From the cell containing the given text, extract its center point as (X, Y) coordinate. 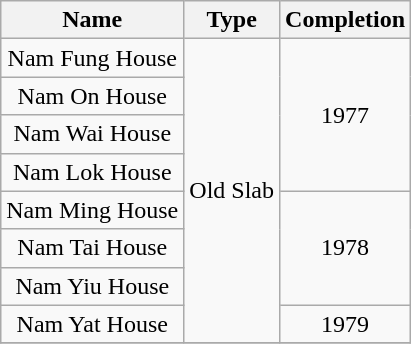
Name (92, 20)
1977 (346, 115)
Nam Wai House (92, 134)
Nam Yiu House (92, 286)
Nam Fung House (92, 58)
Type (232, 20)
1979 (346, 324)
Nam Lok House (92, 172)
Nam Yat House (92, 324)
Completion (346, 20)
Old Slab (232, 191)
Nam Tai House (92, 248)
Nam Ming House (92, 210)
Nam On House (92, 96)
1978 (346, 248)
